Return (x, y) of the center of cell containing provided text 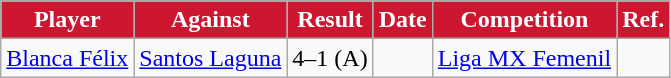
Liga MX Femenil (524, 58)
Against (210, 20)
Result (330, 20)
4–1 (A) (330, 58)
Date (402, 20)
Player (68, 20)
Ref. (644, 20)
Blanca Félix (68, 58)
Competition (524, 20)
Santos Laguna (210, 58)
